From the cell containing the given text, extract its center point as [X, Y] coordinate. 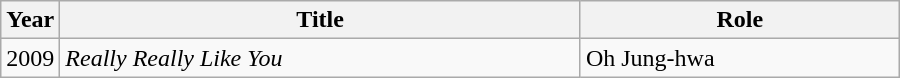
Title [320, 20]
2009 [30, 58]
Year [30, 20]
Role [740, 20]
Really Really Like You [320, 58]
Oh Jung-hwa [740, 58]
